Return [x, y] of the center of cell containing provided text 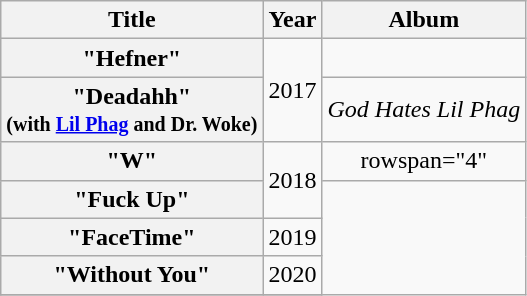
2017 [292, 90]
rowspan="4" [424, 161]
"Without You" [132, 275]
"Deadahh"(with Lil Phag and Dr. Woke) [132, 110]
"W" [132, 161]
Year [292, 20]
Album [424, 20]
"Fuck Up" [132, 199]
2018 [292, 180]
"Hefner" [132, 58]
2020 [292, 275]
God Hates Lil Phag [424, 110]
2019 [292, 237]
Title [132, 20]
"FaceTime" [132, 237]
